From the cell containing the given text, extract its center point as [x, y] coordinate. 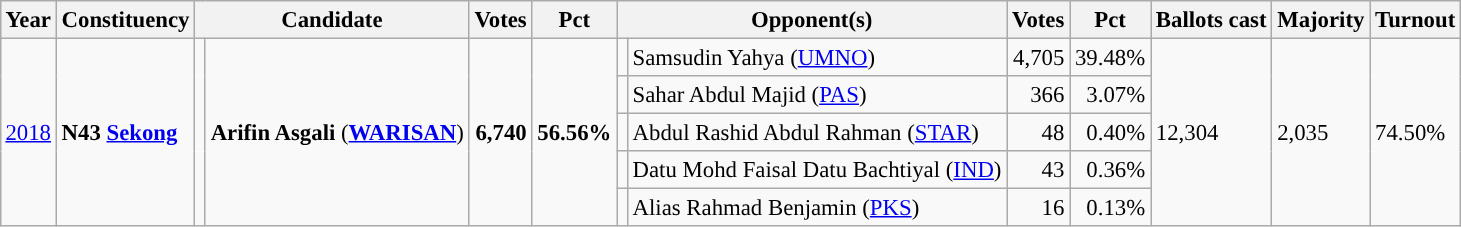
Sahar Abdul Majid (PAS) [816, 95]
12,304 [1210, 132]
0.40% [1110, 133]
Majority [1321, 20]
N43 Sekong [125, 132]
366 [1038, 95]
Opponent(s) [812, 20]
Arifin Asgali (WARISAN) [337, 132]
Candidate [332, 20]
74.50% [1416, 132]
Samsudin Yahya (UMNO) [816, 57]
Constituency [125, 20]
Datu Mohd Faisal Datu Bachtiyal (IND) [816, 170]
48 [1038, 133]
4,705 [1038, 57]
6,740 [500, 132]
0.36% [1110, 170]
Ballots cast [1210, 20]
2,035 [1321, 132]
0.13% [1110, 208]
Abdul Rashid Abdul Rahman (STAR) [816, 133]
Year [28, 20]
43 [1038, 170]
Turnout [1416, 20]
Alias Rahmad Benjamin (PKS) [816, 208]
39.48% [1110, 57]
2018 [28, 132]
16 [1038, 208]
56.56% [574, 132]
3.07% [1110, 95]
